Extract the (x, y) coordinate from the center of the cell holding the provided text.  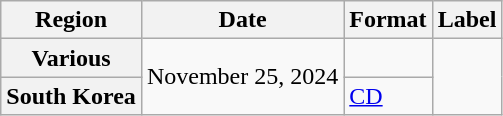
November 25, 2024 (242, 77)
Format (388, 20)
Region (72, 20)
CD (388, 96)
Label (467, 20)
Various (72, 58)
South Korea (72, 96)
Date (242, 20)
